Locate the cell with the specified text and output its [x, y] center coordinate. 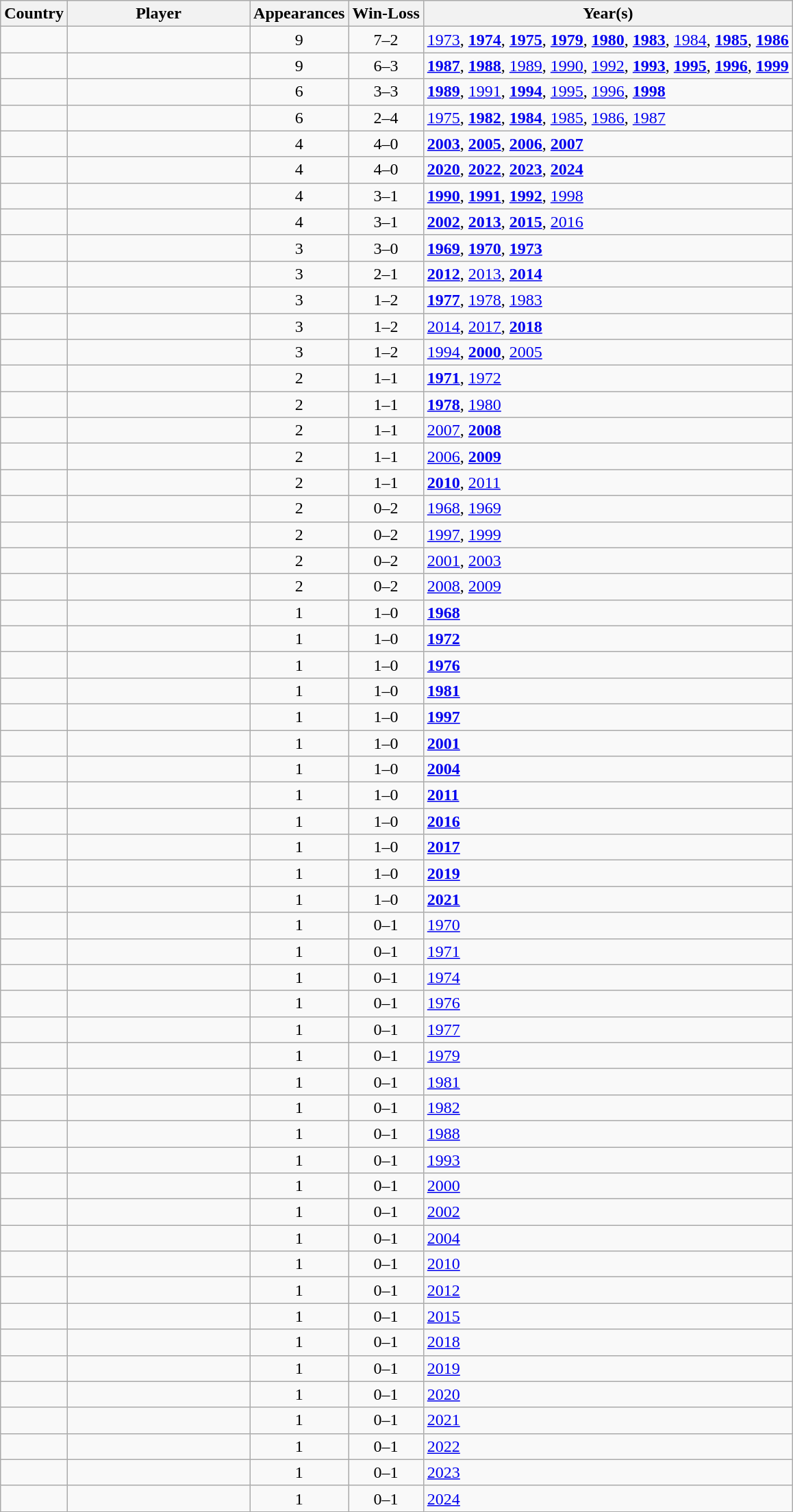
2007, 2008 [608, 431]
2011 [608, 795]
1971, 1972 [608, 379]
2002, 2013, 2015, 2016 [608, 222]
2008, 2009 [608, 587]
Appearances [299, 14]
1982 [608, 1107]
1989, 1991, 1994, 1995, 1996, 1998 [608, 92]
1977, 1978, 1983 [608, 300]
3–3 [386, 92]
6–3 [386, 66]
1988 [608, 1133]
2010, 2011 [608, 483]
2017 [608, 847]
2012 [608, 1290]
1969, 1970, 1973 [608, 248]
1979 [608, 1055]
2020, 2022, 2023, 2024 [608, 170]
1970 [608, 925]
2018 [608, 1342]
1968 [608, 613]
Win-Loss [386, 14]
2001 [608, 743]
2000 [608, 1186]
1971 [608, 951]
2–4 [386, 118]
1997 [608, 717]
7–2 [386, 40]
1987, 1988, 1989, 1990, 1992, 1993, 1995, 1996, 1999 [608, 66]
Player [158, 14]
3–0 [386, 248]
2022 [608, 1446]
Country [34, 14]
2020 [608, 1394]
2006, 2009 [608, 457]
2010 [608, 1264]
1993 [608, 1160]
2023 [608, 1472]
2001, 2003 [608, 561]
1978, 1980 [608, 405]
2016 [608, 821]
2003, 2005, 2006, 2007 [608, 144]
1975, 1982, 1984, 1985, 1986, 1987 [608, 118]
2002 [608, 1212]
1997, 1999 [608, 535]
1974 [608, 977]
1994, 2000, 2005 [608, 353]
1973, 1974, 1975, 1979, 1980, 1983, 1984, 1985, 1986 [608, 40]
2012, 2013, 2014 [608, 274]
2–1 [386, 274]
1968, 1969 [608, 509]
2014, 2017, 2018 [608, 326]
2015 [608, 1316]
1972 [608, 639]
1990, 1991, 1992, 1998 [608, 196]
1977 [608, 1029]
2024 [608, 1498]
Year(s) [608, 14]
